Return the (x, y) coordinate for the center point of the cell that contains the specified text.  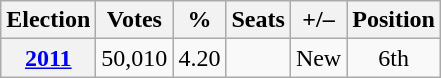
Votes (134, 20)
Election (48, 20)
New (318, 58)
4.20 (200, 58)
50,010 (134, 58)
+/– (318, 20)
Position (394, 20)
6th (394, 58)
2011 (48, 58)
Seats (258, 20)
% (200, 20)
